From the cell containing the given text, extract its center point as (x, y) coordinate. 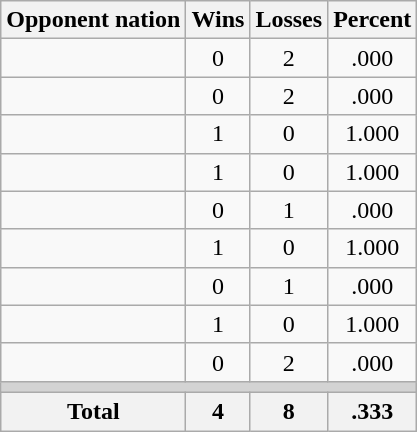
.333 (372, 411)
8 (289, 411)
Percent (372, 20)
4 (218, 411)
Opponent nation (94, 20)
Wins (218, 20)
Total (94, 411)
Losses (289, 20)
